Identify which cell holds the provided text, then report its [X, Y] central coordinate. 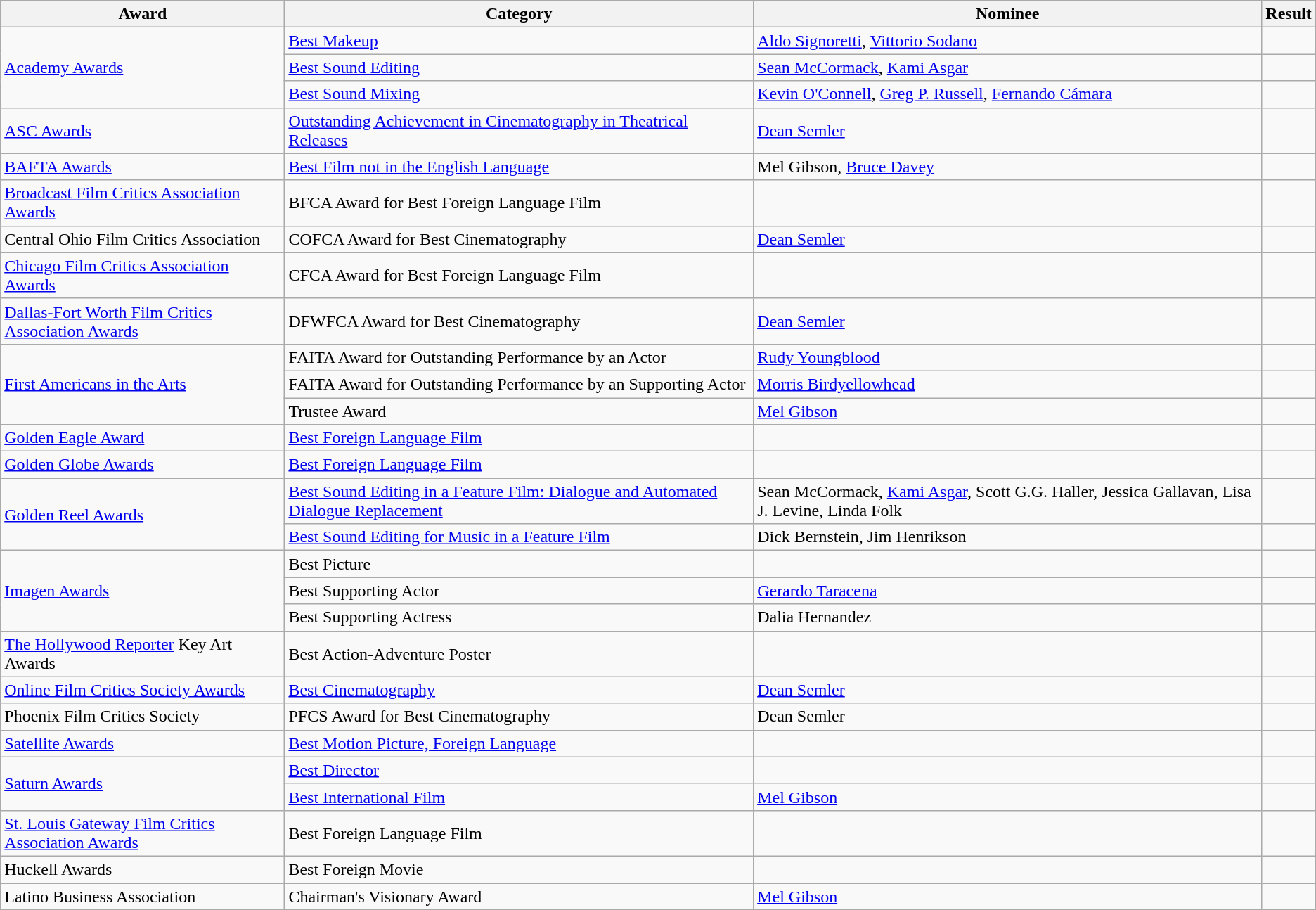
Satellite Awards [143, 743]
Sean McCormack, Kami Asgar, Scott G.G. Haller, Jessica Gallavan, Lisa J. Levine, Linda Folk [1008, 501]
Best Sound Editing in a Feature Film: Dialogue and Automated Dialogue Replacement [519, 501]
Best Sound Mixing [519, 94]
Best Supporting Actor [519, 591]
Chicago Film Critics Association Awards [143, 276]
Golden Globe Awards [143, 465]
Academy Awards [143, 68]
Morris Birdyellowhead [1008, 384]
BFCA Award for Best Foreign Language Film [519, 203]
Award [143, 14]
Best Film not in the English Language [519, 167]
Rudy Youngblood [1008, 357]
Dallas-Fort Worth Film Critics Association Awards [143, 321]
Phoenix Film Critics Society [143, 717]
Category [519, 14]
Online Film Critics Society Awards [143, 690]
Central Ohio Film Critics Association [143, 239]
Chairman's Visionary Award [519, 897]
BAFTA Awards [143, 167]
Sean McCormack, Kami Asgar [1008, 68]
Imagen Awards [143, 591]
Aldo Signoretti, Vittorio Sodano [1008, 41]
Best Makeup [519, 41]
Best Cinematography [519, 690]
Best Supporting Actress [519, 617]
The Hollywood Reporter Key Art Awards [143, 654]
Golden Eagle Award [143, 438]
Best Action-Adventure Poster [519, 654]
ASC Awards [143, 131]
DFWFCA Award for Best Cinematography [519, 321]
COFCA Award for Best Cinematography [519, 239]
Kevin O'Connell, Greg P. Russell, Fernando Cámara [1008, 94]
PFCS Award for Best Cinematography [519, 717]
Gerardo Taracena [1008, 591]
Outstanding Achievement in Cinematography in Theatrical Releases [519, 131]
Latino Business Association [143, 897]
Mel Gibson, Bruce Davey [1008, 167]
Best Foreign Movie [519, 869]
Best Motion Picture, Foreign Language [519, 743]
St. Louis Gateway Film Critics Association Awards [143, 833]
First Americans in the Arts [143, 384]
Nominee [1008, 14]
FAITA Award for Outstanding Performance by an Actor [519, 357]
Trustee Award [519, 411]
Best International Film [519, 797]
Huckell Awards [143, 869]
Best Director [519, 770]
Dick Bernstein, Jim Henrikson [1008, 537]
Result [1289, 14]
CFCA Award for Best Foreign Language Film [519, 276]
Best Sound Editing for Music in a Feature Film [519, 537]
Best Sound Editing [519, 68]
Saturn Awards [143, 783]
Golden Reel Awards [143, 515]
Broadcast Film Critics Association Awards [143, 203]
Best Picture [519, 564]
FAITA Award for Outstanding Performance by an Supporting Actor [519, 384]
Dalia Hernandez [1008, 617]
